Extract the [X, Y] coordinate from the center of the cell holding the provided text.  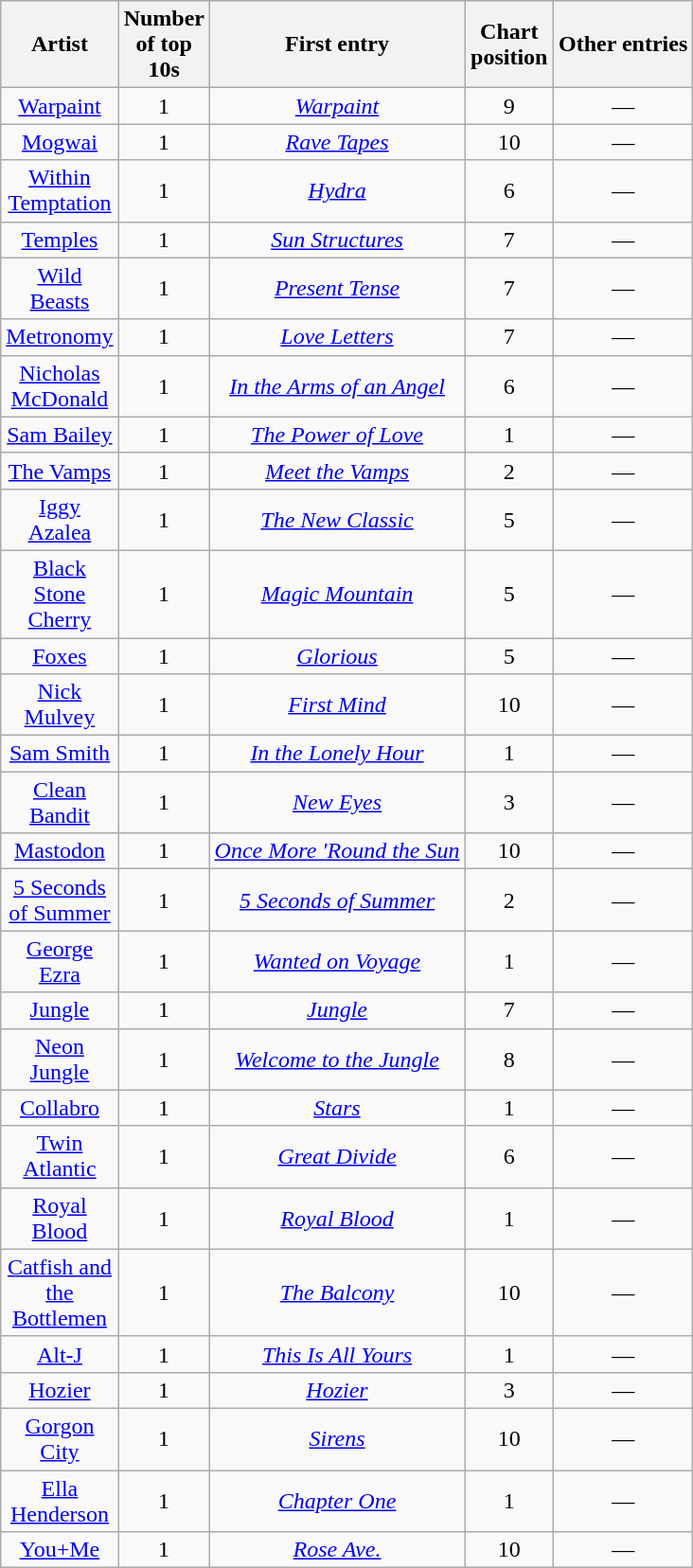
Artist [60, 45]
In the Arms of an Angel [337, 386]
The New Classic [337, 519]
Nick Mulvey [60, 704]
Chapter One [337, 1500]
Ella Henderson [60, 1500]
Twin Atlantic [60, 1157]
Nicholas McDonald [60, 386]
Alt-J [60, 1354]
Sam Smith [60, 754]
New Eyes [337, 803]
First entry [337, 45]
Stars [337, 1108]
8 [509, 1059]
Welcome to the Jungle [337, 1059]
Great Divide [337, 1157]
You+Me [60, 1550]
Present Tense [337, 288]
9 [509, 106]
Mogwai [60, 142]
Wild Beasts [60, 288]
Rave Tapes [337, 142]
Chart position [509, 45]
Once More 'Round the Sun [337, 851]
Hydra [337, 191]
Collabro [60, 1108]
Magic Mountain [337, 594]
Temples [60, 240]
Black Stone Cherry [60, 594]
Neon Jungle [60, 1059]
Meet the Vamps [337, 471]
Love Letters [337, 337]
George Ezra [60, 962]
In the Lonely Hour [337, 754]
Glorious [337, 656]
Foxes [60, 656]
Sirens [337, 1439]
The Balcony [337, 1292]
Rose Ave. [337, 1550]
Sun Structures [337, 240]
Clean Bandit [60, 803]
This Is All Yours [337, 1354]
Other entries [623, 45]
Within Temptation [60, 191]
Wanted on Voyage [337, 962]
First Mind [337, 704]
Mastodon [60, 851]
The Vamps [60, 471]
The Power of Love [337, 435]
Catfish and the Bottlemen [60, 1292]
Iggy Azalea [60, 519]
Number of top 10s [164, 45]
Sam Bailey [60, 435]
Metronomy [60, 337]
Gorgon City [60, 1439]
